Return the [X, Y] coordinate for the center point of the cell that contains the specified text.  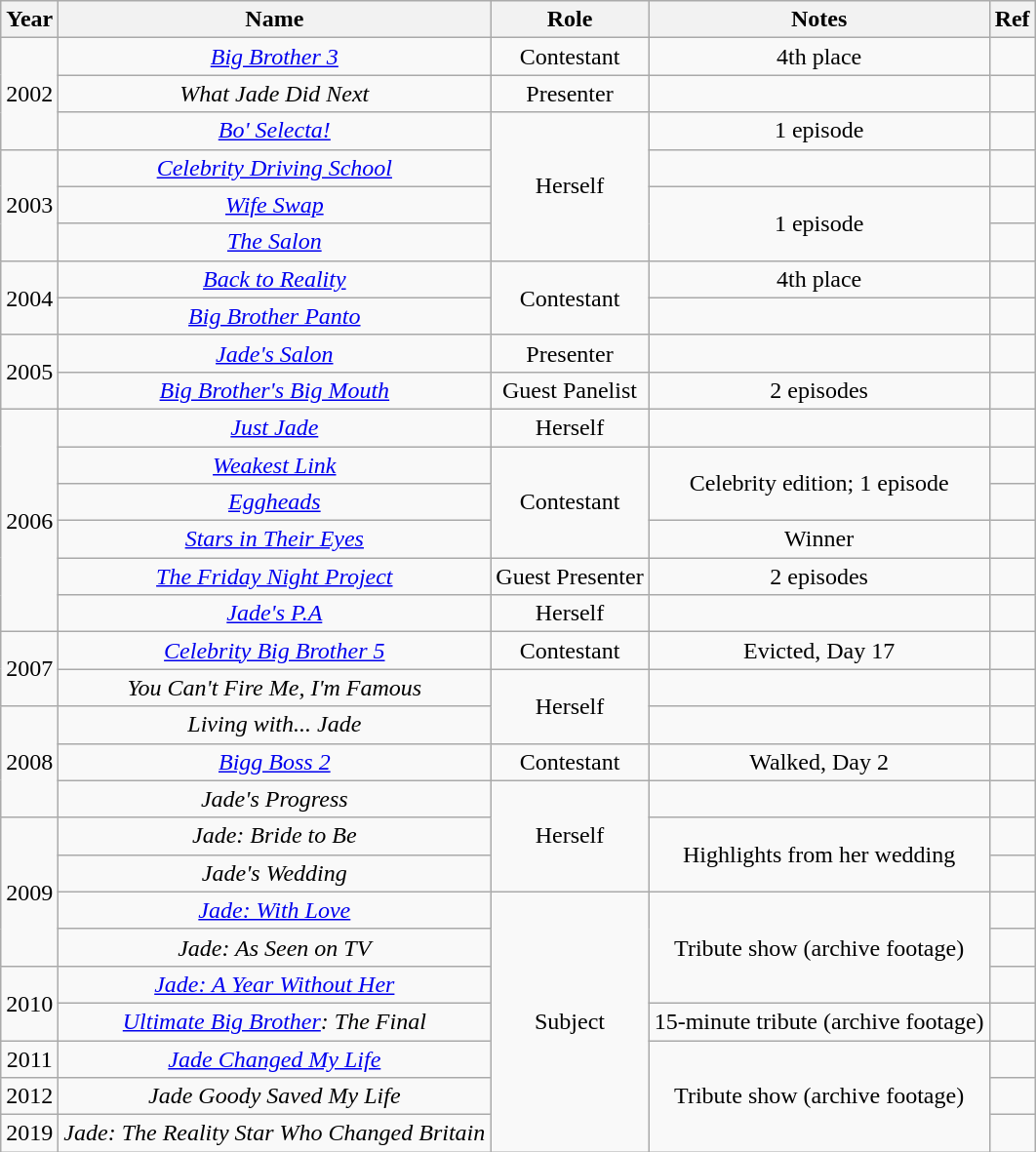
Ultimate Big Brother: The Final [275, 1021]
Name [275, 20]
Ref [1013, 20]
2002 [29, 94]
Stars in Their Eyes [275, 539]
Evicted, Day 17 [819, 651]
Highlights from her wedding [819, 854]
The Salon [275, 242]
Bo' Selecta! [275, 131]
2003 [29, 205]
Celebrity edition; 1 episode [819, 484]
The Friday Night Project [275, 576]
2009 [29, 892]
Year [29, 20]
Jade's Progress [275, 799]
2010 [29, 1003]
Subject [570, 1021]
Notes [819, 20]
Jade: As Seen on TV [275, 947]
Jade's Wedding [275, 873]
Living with... Jade [275, 725]
What Jade Did Next [275, 94]
Jade: Bride to Be [275, 836]
Celebrity Big Brother 5 [275, 651]
Role [570, 20]
2008 [29, 762]
2007 [29, 669]
2004 [29, 298]
Jade: With Love [275, 910]
Big Brother Panto [275, 316]
Weakest Link [275, 465]
You Can't Fire Me, I'm Famous [275, 688]
Bigg Boss 2 [275, 762]
2006 [29, 520]
2019 [29, 1133]
Guest Presenter [570, 576]
Guest Panelist [570, 390]
Jade Changed My Life [275, 1058]
Jade's P.A [275, 614]
Winner [819, 539]
Eggheads [275, 502]
Jade's Salon [275, 353]
Back to Reality [275, 279]
Wife Swap [275, 205]
Just Jade [275, 427]
Jade Goody Saved My Life [275, 1096]
Walked, Day 2 [819, 762]
2005 [29, 372]
Jade: The Reality Star Who Changed Britain [275, 1133]
Jade: A Year Without Her [275, 984]
15-minute tribute (archive footage) [819, 1021]
2011 [29, 1058]
2012 [29, 1096]
Celebrity Driving School [275, 168]
Big Brother's Big Mouth [275, 390]
Big Brother 3 [275, 57]
